Return (X, Y) of the center of cell containing provided text 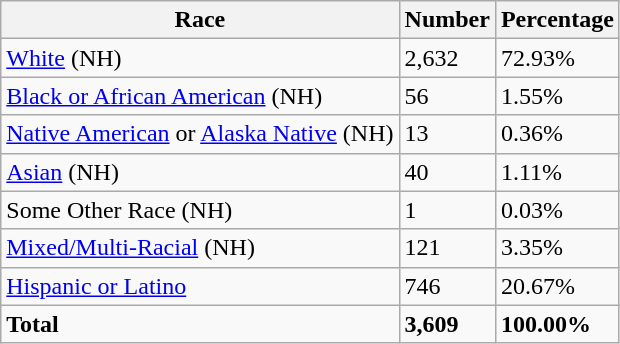
White (NH) (200, 58)
72.93% (557, 58)
Mixed/Multi-Racial (NH) (200, 248)
Total (200, 324)
3.35% (557, 248)
1.11% (557, 172)
Number (447, 20)
121 (447, 248)
2,632 (447, 58)
Asian (NH) (200, 172)
Hispanic or Latino (200, 286)
0.03% (557, 210)
40 (447, 172)
Native American or Alaska Native (NH) (200, 134)
1.55% (557, 96)
1 (447, 210)
Some Other Race (NH) (200, 210)
Race (200, 20)
100.00% (557, 324)
Percentage (557, 20)
0.36% (557, 134)
20.67% (557, 286)
13 (447, 134)
Black or African American (NH) (200, 96)
3,609 (447, 324)
56 (447, 96)
746 (447, 286)
